Capture the cell that displays the provided text and extract its (x, y) central coordinate. 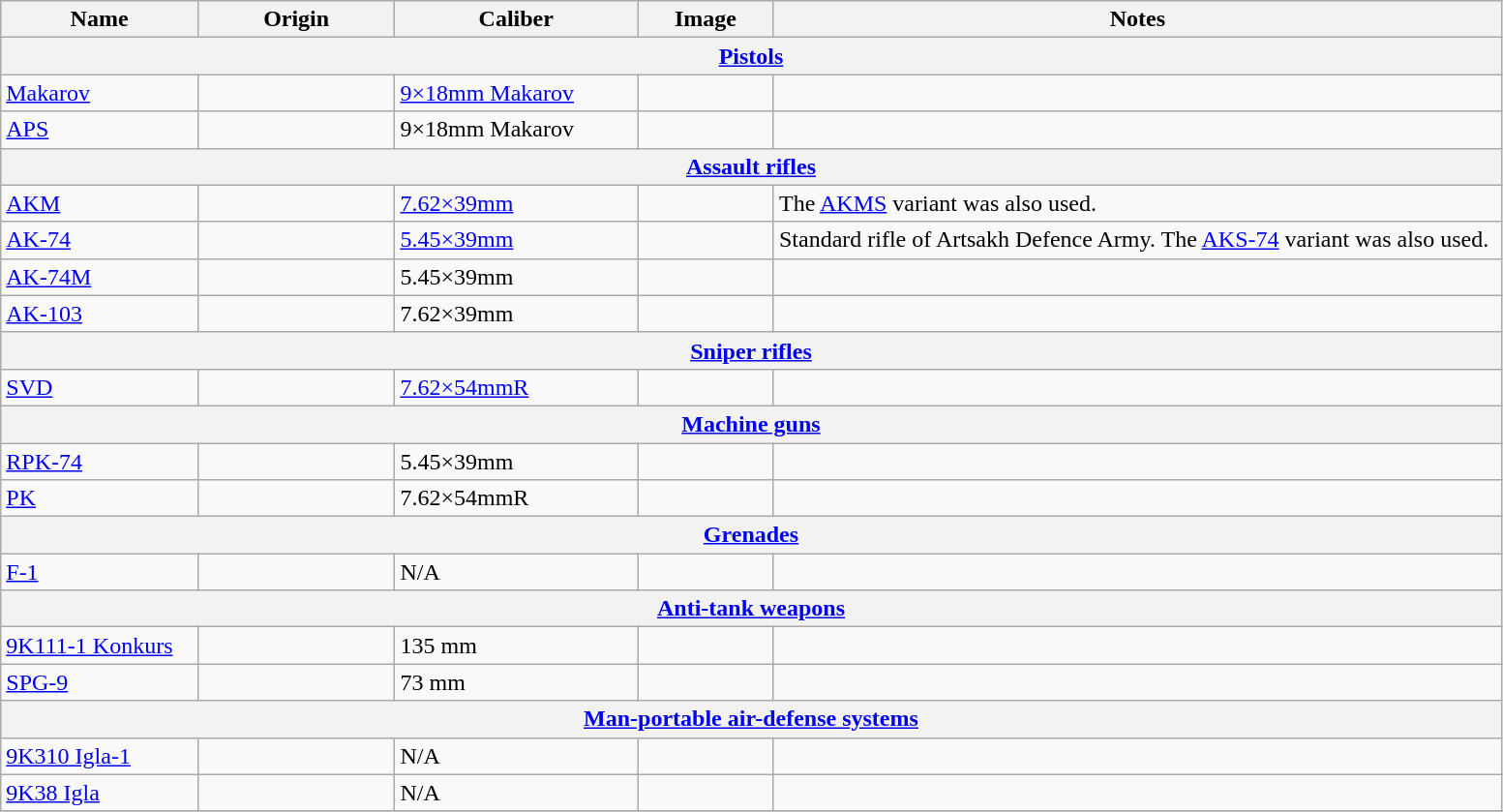
135 mm (517, 646)
Sniper rifles (751, 350)
AKM (100, 203)
AK-74 (100, 240)
Anti-tank weapons (751, 609)
SPG-9 (100, 682)
PK (100, 498)
AK-74M (100, 277)
Pistols (751, 56)
SVD (100, 387)
Image (706, 19)
Grenades (751, 535)
F-1 (100, 572)
Machine guns (751, 424)
Assault rifles (751, 166)
9K38 Igla (100, 793)
9K111-1 Konkurs (100, 646)
9K310 Igla-1 (100, 756)
Standard rifle of Artsakh Defence Army. The AKS-74 variant was also used. (1137, 240)
Name (100, 19)
Caliber (517, 19)
Makarov (100, 93)
Notes (1137, 19)
APS (100, 130)
The AKMS variant was also used. (1137, 203)
RPK-74 (100, 462)
Origin (296, 19)
AK-103 (100, 314)
Man-portable air-defense systems (751, 719)
73 mm (517, 682)
